Find where the given text appears and provide that cell's center as [x, y] coordinate. 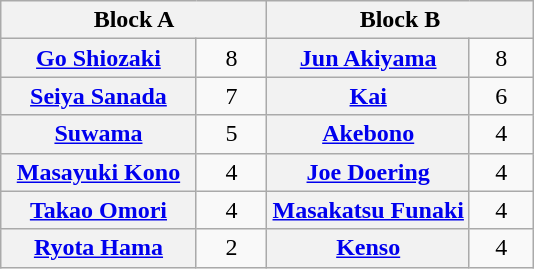
Joe Doering [368, 172]
Seiya Sanada [98, 96]
6 [501, 96]
Takao Omori [98, 210]
Masakatsu Funaki [368, 210]
2 [232, 248]
Ryota Hama [98, 248]
Suwama [98, 134]
Kai [368, 96]
Go Shiozaki [98, 58]
Akebono [368, 134]
Jun Akiyama [368, 58]
Masayuki Kono [98, 172]
7 [232, 96]
Kenso [368, 248]
Block A [134, 20]
5 [232, 134]
Block B [400, 20]
